Extract the (x, y) coordinate from the center of the cell holding the provided text.  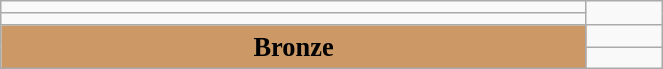
Bronze (294, 46)
